Return the (x, y) coordinate for the center point of the cell that contains the specified text.  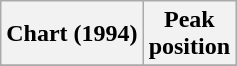
Peakposition (189, 34)
Chart (1994) (72, 34)
